Find where the given text appears and provide that cell's center as (X, Y) coordinate. 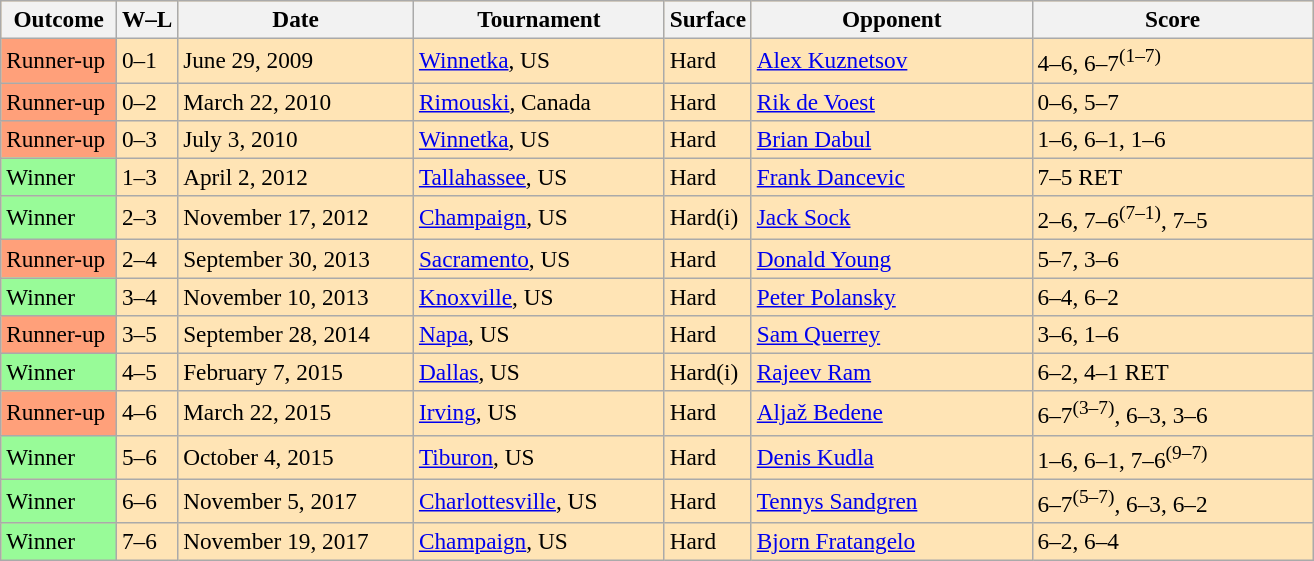
6–7(3–7), 6–3, 3–6 (1172, 413)
Opponent (892, 19)
June 29, 2009 (296, 60)
Rimouski, Canada (540, 101)
Peter Polansky (892, 296)
1–6, 6–1, 7–6(9–7) (1172, 457)
Date (296, 19)
Sacramento, US (540, 258)
0–1 (148, 60)
6–7(5–7), 6–3, 6–2 (1172, 501)
6–4, 6–2 (1172, 296)
Surface (708, 19)
2–4 (148, 258)
0–3 (148, 139)
5–7, 3–6 (1172, 258)
Sam Querrey (892, 334)
2–3 (148, 217)
Tallahassee, US (540, 177)
5–6 (148, 457)
Denis Kudla (892, 457)
July 3, 2010 (296, 139)
3–4 (148, 296)
6–2, 6–4 (1172, 542)
Knoxville, US (540, 296)
7–6 (148, 542)
September 28, 2014 (296, 334)
Tournament (540, 19)
Charlottesville, US (540, 501)
Napa, US (540, 334)
Rik de Voest (892, 101)
Alex Kuznetsov (892, 60)
1–3 (148, 177)
March 22, 2015 (296, 413)
1–6, 6–1, 1–6 (1172, 139)
6–2, 4–1 RET (1172, 372)
November 10, 2013 (296, 296)
September 30, 2013 (296, 258)
Jack Sock (892, 217)
Score (1172, 19)
2–6, 7–6(7–1), 7–5 (1172, 217)
6–6 (148, 501)
Frank Dancevic (892, 177)
Tennys Sandgren (892, 501)
October 4, 2015 (296, 457)
Aljaž Bedene (892, 413)
November 19, 2017 (296, 542)
3–6, 1–6 (1172, 334)
February 7, 2015 (296, 372)
March 22, 2010 (296, 101)
Tiburon, US (540, 457)
3–5 (148, 334)
4–6, 6–7(1–7) (1172, 60)
Dallas, US (540, 372)
April 2, 2012 (296, 177)
0–2 (148, 101)
W–L (148, 19)
Irving, US (540, 413)
Donald Young (892, 258)
4–5 (148, 372)
Rajeev Ram (892, 372)
Outcome (59, 19)
Bjorn Fratangelo (892, 542)
November 17, 2012 (296, 217)
7–5 RET (1172, 177)
Brian Dabul (892, 139)
November 5, 2017 (296, 501)
0–6, 5–7 (1172, 101)
4–6 (148, 413)
